Pinpoint the cell where the given text exists, returning its [x, y] midpoint coordinate. 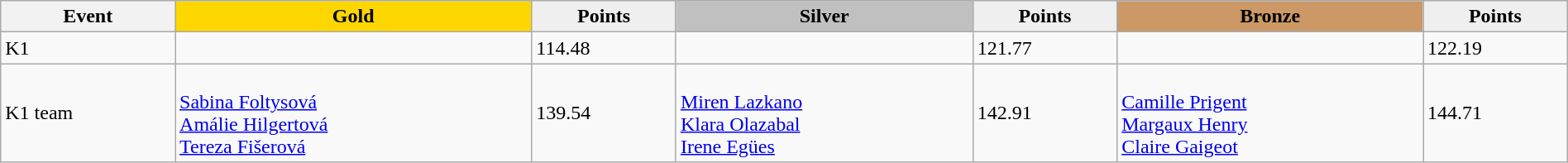
Event [88, 17]
142.91 [1045, 113]
K1 team [88, 113]
Gold [354, 17]
Bronze [1270, 17]
121.77 [1045, 48]
114.48 [604, 48]
Miren LazkanoKlara OlazabalIrene Egües [824, 113]
139.54 [604, 113]
Camille PrigentMargaux HenryClaire Gaigeot [1270, 113]
122.19 [1495, 48]
144.71 [1495, 113]
Sabina FoltysováAmálie HilgertováTereza Fišerová [354, 113]
K1 [88, 48]
Silver [824, 17]
